Return the (x, y) coordinate for the center point of the cell that contains the specified text.  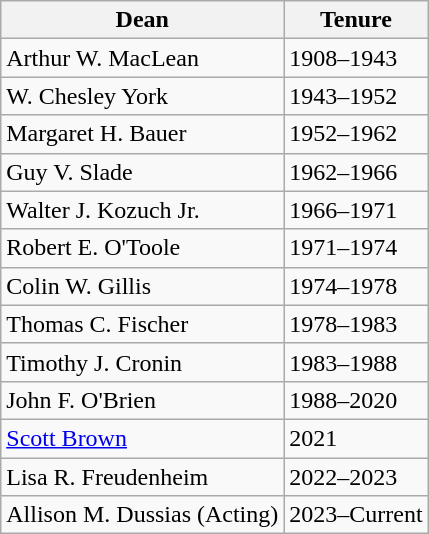
1952–1962 (356, 134)
Walter J. Kozuch Jr. (142, 210)
2022–2023 (356, 477)
Margaret H. Bauer (142, 134)
John F. O'Brien (142, 400)
W. Chesley York (142, 96)
Timothy J. Cronin (142, 362)
2023–Current (356, 515)
Scott Brown (142, 438)
Dean (142, 20)
2021 (356, 438)
1974–1978 (356, 286)
Thomas C. Fischer (142, 324)
1943–1952 (356, 96)
1908–1943 (356, 58)
Lisa R. Freudenheim (142, 477)
Guy V. Slade (142, 172)
Allison M. Dussias (Acting) (142, 515)
1962–1966 (356, 172)
1978–1983 (356, 324)
1971–1974 (356, 248)
1983–1988 (356, 362)
1988–2020 (356, 400)
Arthur W. MacLean (142, 58)
1966–1971 (356, 210)
Colin W. Gillis (142, 286)
Tenure (356, 20)
Robert E. O'Toole (142, 248)
